Extract the [X, Y] coordinate from the center of the cell holding the provided text.  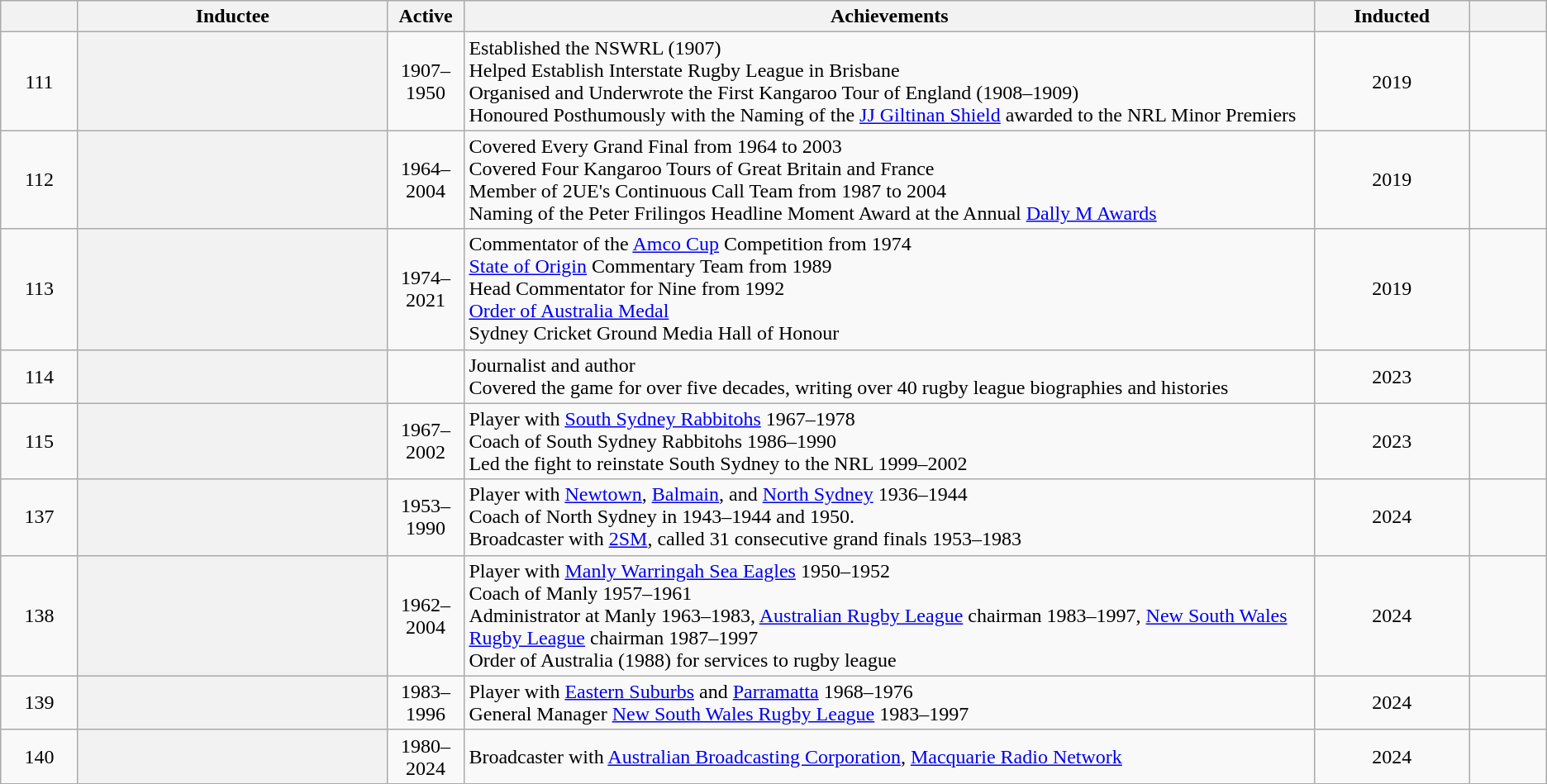
Journalist and authorCovered the game for over five decades, writing over 40 rugby league biographies and histories [889, 377]
115 [40, 441]
Player with South Sydney Rabbitohs 1967–1978Coach of South Sydney Rabbitohs 1986–1990Led the fight to reinstate South Sydney to the NRL 1999–2002 [889, 441]
114 [40, 377]
138 [40, 615]
111 [40, 81]
113 [40, 289]
Active [426, 17]
Achievements [889, 17]
139 [40, 702]
1964–2004 [426, 180]
1953–1990 [426, 517]
Inductee [232, 17]
Broadcaster with Australian Broadcasting Corporation, Macquarie Radio Network [889, 757]
1962–2004 [426, 615]
140 [40, 757]
1907–1950 [426, 81]
1980–2024 [426, 757]
Inducted [1392, 17]
112 [40, 180]
1967–2002 [426, 441]
Player with Eastern Suburbs and Parramatta 1968–1976General Manager New South Wales Rugby League 1983–1997 [889, 702]
1974–2021 [426, 289]
1983–1996 [426, 702]
137 [40, 517]
